Scan for the cell matching the given text and deliver its (x, y) coordinate at center. 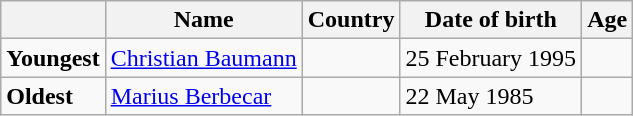
Country (351, 20)
Oldest (53, 96)
Name (204, 20)
Date of birth (491, 20)
22 May 1985 (491, 96)
25 February 1995 (491, 58)
Christian Baumann (204, 58)
Youngest (53, 58)
Age (608, 20)
Marius Berbecar (204, 96)
